Scan for the cell matching the given text and deliver its (x, y) coordinate at center. 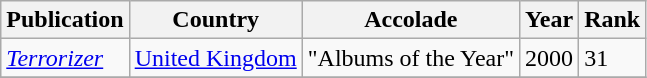
Rank (612, 20)
Accolade (410, 20)
Year (550, 20)
2000 (550, 58)
Publication (65, 20)
Terrorizer (65, 58)
"Albums of the Year" (410, 58)
Country (216, 20)
United Kingdom (216, 58)
31 (612, 58)
